Provide the (x, y) coordinate of the cell's center where the given text is located.  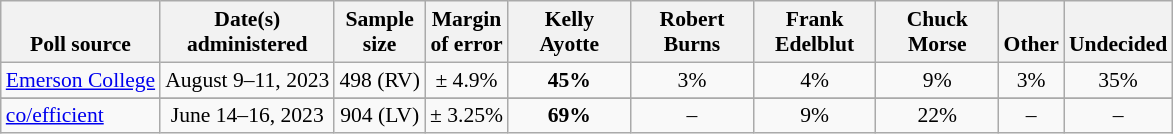
± 4.9% (466, 80)
June 14–16, 2023 (247, 116)
August 9–11, 2023 (247, 80)
Emerson College (80, 80)
± 3.25% (466, 116)
RobertBurns (692, 32)
Marginof error (466, 32)
904 (LV) (380, 116)
co/efficient (80, 116)
Undecided (1118, 32)
45% (570, 80)
22% (938, 116)
KellyAyotte (570, 32)
FrankEdelblut (814, 32)
Poll source (80, 32)
35% (1118, 80)
Other (1032, 32)
4% (814, 80)
Samplesize (380, 32)
69% (570, 116)
ChuckMorse (938, 32)
498 (RV) (380, 80)
Date(s)administered (247, 32)
